Extract the (x, y) coordinate from the center of the cell holding the provided text.  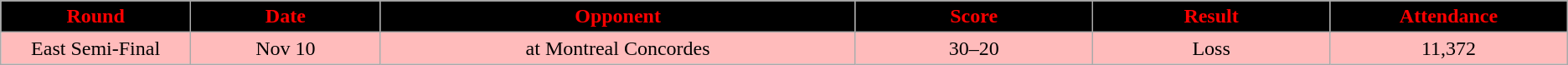
30–20 (973, 48)
Result (1211, 17)
Nov 10 (285, 48)
Attendance (1449, 17)
Date (285, 17)
Round (95, 17)
Opponent (618, 17)
11,372 (1449, 48)
East Semi-Final (95, 48)
at Montreal Concordes (618, 48)
Score (973, 17)
Loss (1211, 48)
